From the cell containing the given text, extract its center point as [x, y] coordinate. 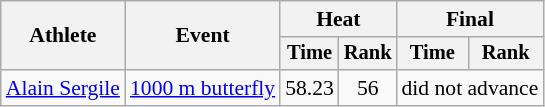
1000 m butterfly [202, 88]
Athlete [63, 36]
Heat [338, 19]
Event [202, 36]
Final [470, 19]
58.23 [310, 88]
Alain Sergile [63, 88]
56 [368, 88]
did not advance [470, 88]
